Identify which cell holds the provided text, then report its [x, y] central coordinate. 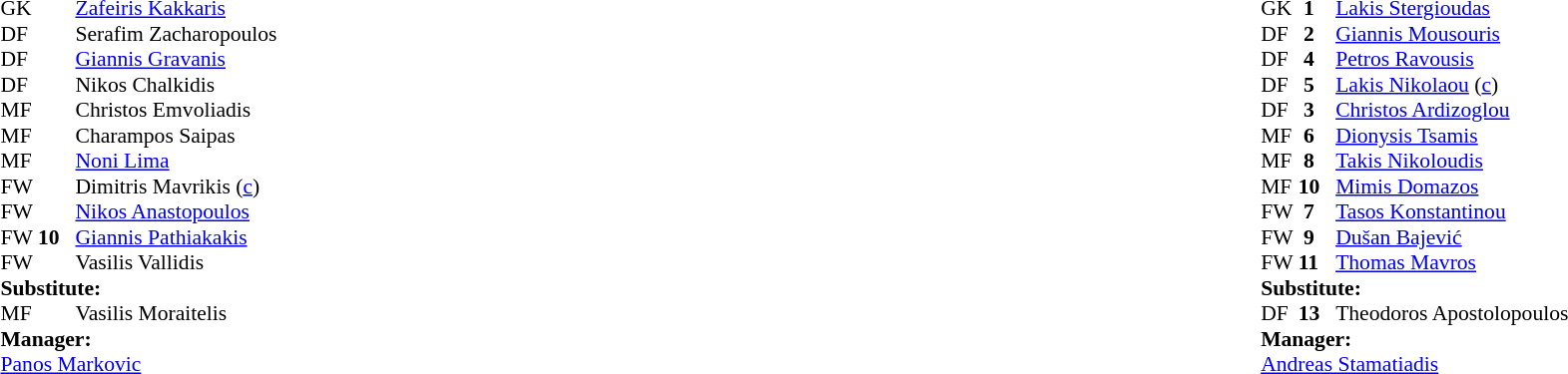
Giannis Mousouris [1451, 34]
11 [1317, 262]
Lakis Nikolaou (c) [1451, 85]
6 [1317, 136]
Theodoros Apostolopoulos [1451, 314]
Dušan Bajević [1451, 237]
3 [1317, 111]
2 [1317, 34]
Christos Emvoliadis [177, 111]
Nikos Anastopoulos [177, 212]
Takis Nikoloudis [1451, 161]
Dimitris Mavrikis (c) [177, 187]
4 [1317, 59]
Petros Ravousis [1451, 59]
7 [1317, 212]
Mimis Domazos [1451, 187]
Christos Ardizoglou [1451, 111]
Serafim Zacharopoulos [177, 34]
Giannis Pathiakakis [177, 237]
Thomas Mavros [1451, 262]
Noni Lima [177, 161]
Vasilis Vallidis [177, 262]
Dionysis Tsamis [1451, 136]
Tasos Konstantinou [1451, 212]
Nikos Chalkidis [177, 85]
13 [1317, 314]
5 [1317, 85]
Charampos Saipas [177, 136]
8 [1317, 161]
Vasilis Moraitelis [177, 314]
Giannis Gravanis [177, 59]
9 [1317, 237]
